Capture the cell that displays the provided text and extract its [X, Y] central coordinate. 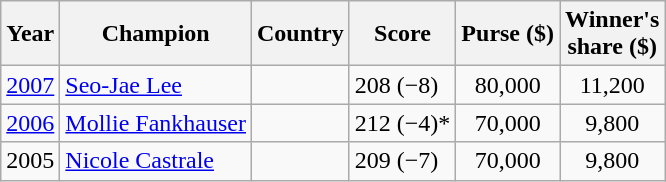
2007 [30, 85]
11,200 [612, 85]
2006 [30, 123]
Winner'sshare ($) [612, 34]
80,000 [508, 85]
Champion [156, 34]
Seo-Jae Lee [156, 85]
208 (−8) [402, 85]
209 (−7) [402, 161]
Country [301, 34]
Mollie Fankhauser [156, 123]
Year [30, 34]
Score [402, 34]
2005 [30, 161]
Nicole Castrale [156, 161]
212 (−4)* [402, 123]
Purse ($) [508, 34]
